Search for the cell housing the specified text and yield its (x, y) center coordinate. 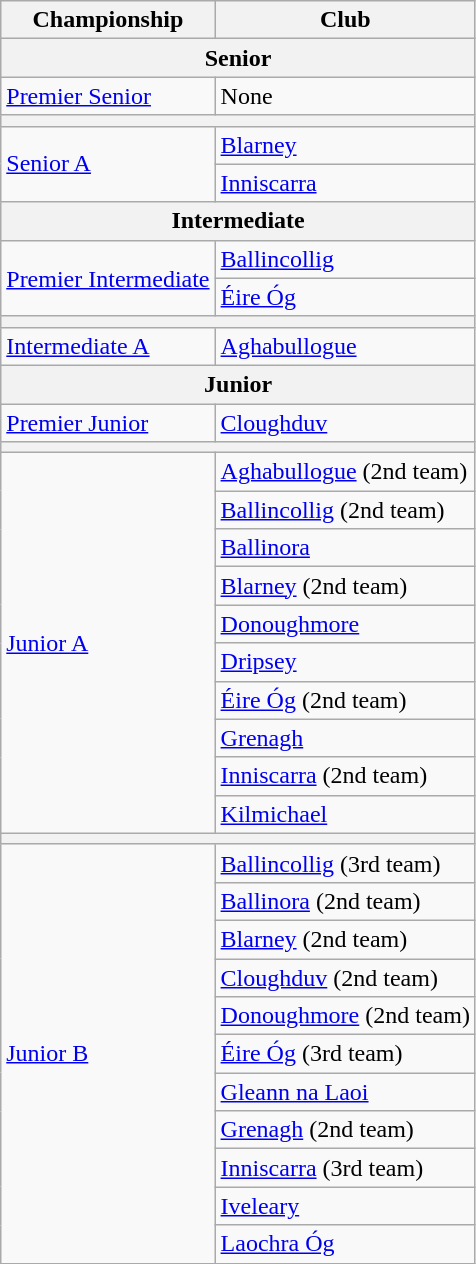
Aghabullogue (2nd team) (345, 472)
Junior (238, 384)
Premier Intermediate (108, 278)
Kilmichael (345, 814)
Inniscarra (345, 183)
Éire Óg (345, 297)
Junior B (108, 1054)
Blarney (345, 145)
Inniscarra (3rd team) (345, 1168)
Aghabullogue (345, 346)
Premier Senior (108, 96)
Grenagh (2nd team) (345, 1130)
Cloughduv (345, 423)
Ballincollig (345, 259)
Ballinora (2nd team) (345, 901)
Inniscarra (2nd team) (345, 776)
Gleann na Laoi (345, 1092)
Éire Óg (2nd team) (345, 700)
Ballincollig (2nd team) (345, 510)
None (345, 96)
Ballinora (345, 548)
Championship (108, 20)
Laochra Óg (345, 1244)
Senior (238, 58)
Éire Óg (3rd team) (345, 1054)
Junior A (108, 644)
Cloughduv (2nd team) (345, 977)
Intermediate (238, 221)
Premier Junior (108, 423)
Intermediate A (108, 346)
Ballincollig (3rd team) (345, 863)
Donoughmore (345, 624)
Dripsey (345, 662)
Grenagh (345, 738)
Donoughmore (2nd team) (345, 1016)
Senior A (108, 164)
Iveleary (345, 1206)
Club (345, 20)
